From the cell containing the given text, extract its center point as (X, Y) coordinate. 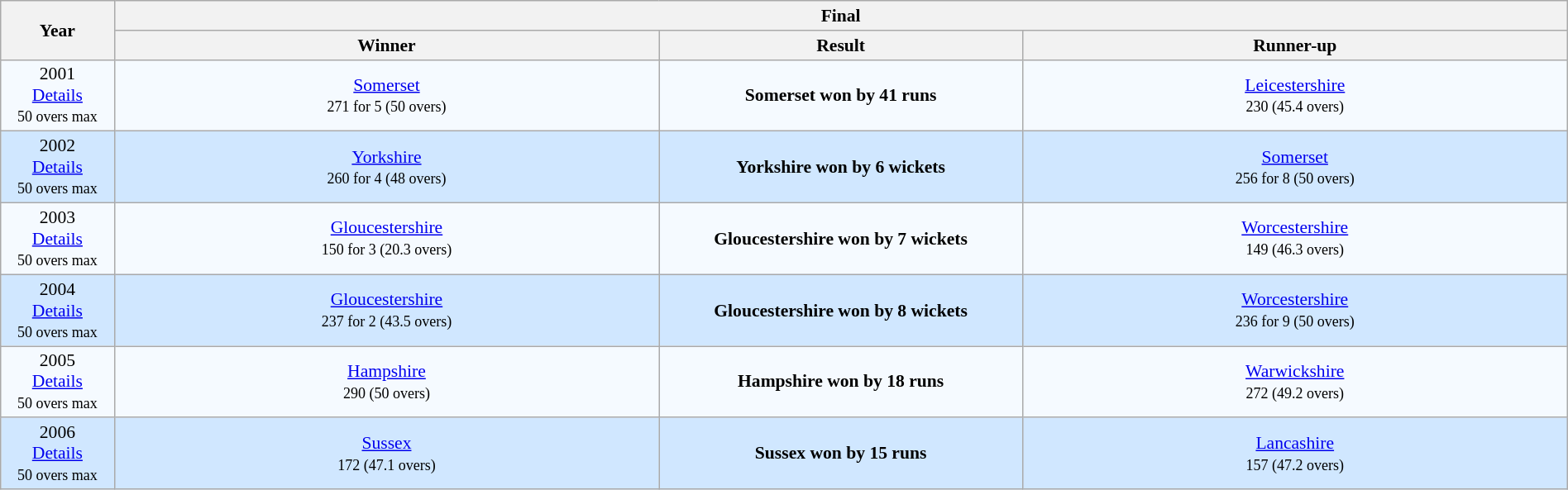
2002Details50 overs max (58, 167)
Final (840, 16)
Worcestershire149 (46.3 overs) (1295, 240)
Result (840, 45)
Somerset271 for 5 (50 overs) (387, 96)
Gloucestershire won by 8 wickets (840, 311)
Gloucestershire150 for 3 (20.3 overs) (387, 240)
2001Details50 overs max (58, 96)
2006Details50 overs max (58, 454)
Warwickshire272 (49.2 overs) (1295, 382)
Gloucestershire237 for 2 (43.5 overs) (387, 311)
Sussex won by 15 runs (840, 454)
Yorkshire won by 6 wickets (840, 167)
Yorkshire260 for 4 (48 overs) (387, 167)
Somerset256 for 8 (50 overs) (1295, 167)
2005Details50 overs max (58, 382)
Lancashire157 (47.2 overs) (1295, 454)
Hampshire290 (50 overs) (387, 382)
2003Details50 overs max (58, 240)
Year (58, 30)
Leicestershire230 (45.4 overs) (1295, 96)
2004Details50 overs max (58, 311)
Sussex172 (47.1 overs) (387, 454)
Winner (387, 45)
Hampshire won by 18 runs (840, 382)
Somerset won by 41 runs (840, 96)
Gloucestershire won by 7 wickets (840, 240)
Runner-up (1295, 45)
Worcestershire236 for 9 (50 overs) (1295, 311)
